From the cell containing the given text, extract its center point as [x, y] coordinate. 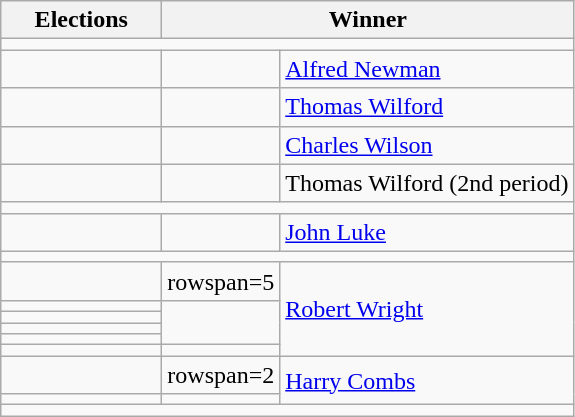
Robert Wright [427, 308]
Elections [82, 20]
rowspan=2 [221, 375]
John Luke [427, 232]
Harry Combs [427, 380]
Thomas Wilford [427, 107]
Winner [368, 20]
Alfred Newman [427, 69]
Charles Wilson [427, 145]
Thomas Wilford (2nd period) [427, 183]
rowspan=5 [221, 281]
